Pinpoint the cell where the given text exists, returning its [x, y] midpoint coordinate. 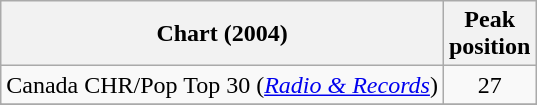
Canada CHR/Pop Top 30 (Radio & Records) [222, 85]
Chart (2004) [222, 34]
Peakposition [489, 34]
27 [489, 85]
